Identify which cell holds the provided text, then report its (x, y) central coordinate. 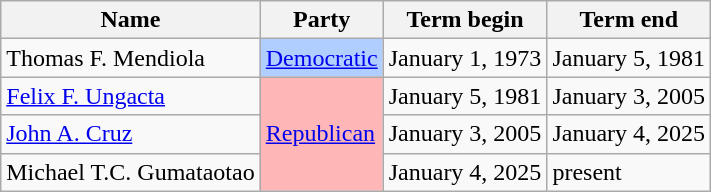
Term end (629, 20)
Thomas F. Mendiola (130, 58)
Felix F. Ungacta (130, 96)
Democratic (322, 58)
Republican (322, 134)
January 1, 1973 (465, 58)
John A. Cruz (130, 134)
Michael T.C. Gumataotao (130, 172)
present (629, 172)
Party (322, 20)
Name (130, 20)
Term begin (465, 20)
